Identify which cell holds the provided text, then report its [X, Y] central coordinate. 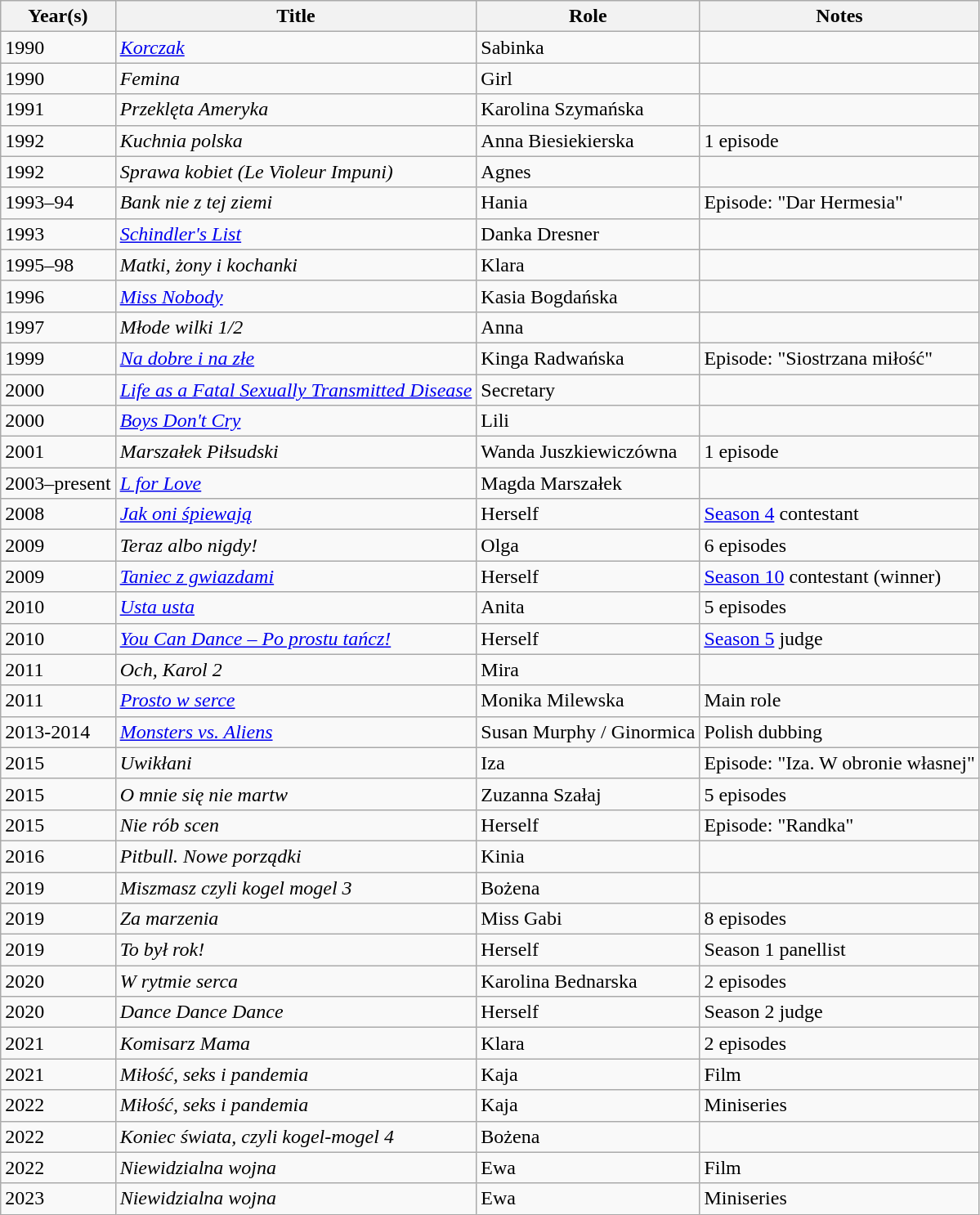
1993–94 [58, 203]
1995–98 [58, 265]
To był rok! [296, 950]
Year(s) [58, 16]
Title [296, 16]
Olga [588, 545]
Monsters vs. Aliens [296, 732]
Season 4 contestant [839, 514]
Iza [588, 763]
Hania [588, 203]
1996 [58, 296]
2016 [58, 856]
Notes [839, 16]
Girl [588, 78]
Sabinka [588, 47]
Polish dubbing [839, 732]
You Can Dance – Po prostu tańcz! [296, 639]
Matki, żony i kochanki [296, 265]
Na dobre i na złe [296, 358]
Miszmasz czyli kogel mogel 3 [296, 887]
W rytmie serca [296, 981]
Kasia Bogdańska [588, 296]
Secretary [588, 390]
Za marzenia [296, 919]
Teraz albo nigdy! [296, 545]
1999 [58, 358]
Susan Murphy / Ginormica [588, 732]
Episode: "Iza. W obronie własnej" [839, 763]
Pitbull. Nowe porządki [296, 856]
Karolina Bednarska [588, 981]
Kinga Radwańska [588, 358]
Usta usta [296, 607]
1993 [58, 234]
2008 [58, 514]
Magda Marszałek [588, 483]
Role [588, 16]
Sprawa kobiet (Le Violeur Impuni) [296, 172]
Och, Karol 2 [296, 670]
Main role [839, 701]
2001 [58, 452]
Kinia [588, 856]
2003–present [58, 483]
Prosto w serce [296, 701]
Mira [588, 670]
Season 5 judge [839, 639]
Taniec z gwiazdami [296, 576]
Episode: "Dar Hermesia" [839, 203]
Nie rób scen [296, 825]
Danka Dresner [588, 234]
Koniec świata, czyli kogel-mogel 4 [296, 1137]
O mnie się nie martw [296, 794]
Dance Dance Dance [296, 1012]
8 episodes [839, 919]
Korczak [296, 47]
L for Love [296, 483]
1991 [58, 110]
Wanda Juszkiewiczówna [588, 452]
Kuchnia polska [296, 141]
Schindler's List [296, 234]
Lili [588, 421]
Miss Nobody [296, 296]
6 episodes [839, 545]
Agnes [588, 172]
Młode wilki 1/2 [296, 327]
Karolina Szymańska [588, 110]
Episode: "Siostrzana miłość" [839, 358]
Season 1 panellist [839, 950]
Miss Gabi [588, 919]
Femina [296, 78]
Anna [588, 327]
Zuzanna Szałaj [588, 794]
Bank nie z tej ziemi [296, 203]
Przeklęta Ameryka [296, 110]
Anna Biesiekierska [588, 141]
1997 [58, 327]
2023 [58, 1199]
Uwikłani [296, 763]
Komisarz Mama [296, 1043]
Jak oni śpiewają [296, 514]
2013-2014 [58, 732]
Season 2 judge [839, 1012]
Season 10 contestant (winner) [839, 576]
Boys Don't Cry [296, 421]
Anita [588, 607]
Monika Milewska [588, 701]
Episode: "Randka" [839, 825]
Life as a Fatal Sexually Transmitted Disease [296, 390]
Marszałek Piłsudski [296, 452]
